Pinpoint the cell where the given text exists, returning its [x, y] midpoint coordinate. 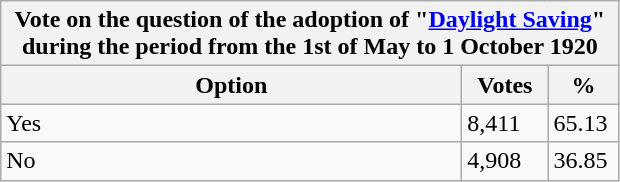
36.85 [584, 161]
4,908 [505, 161]
No [232, 161]
Option [232, 85]
Yes [232, 123]
8,411 [505, 123]
% [584, 85]
Vote on the question of the adoption of "Daylight Saving" during the period from the 1st of May to 1 October 1920 [310, 34]
65.13 [584, 123]
Votes [505, 85]
